Pinpoint the cell where the given text exists, returning its [X, Y] midpoint coordinate. 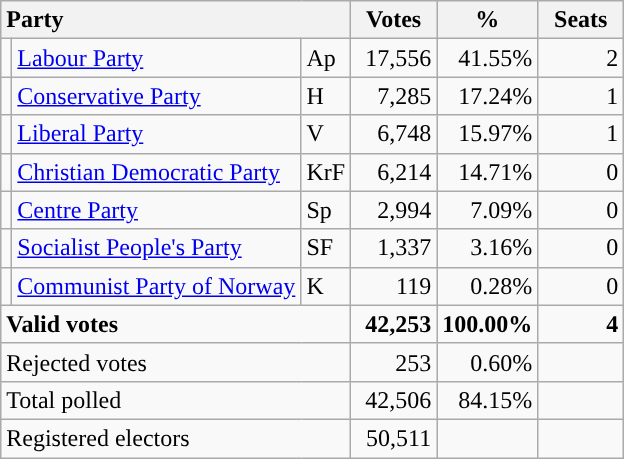
KrF [326, 172]
Ap [326, 58]
% [488, 20]
6,214 [394, 172]
42,253 [394, 324]
H [326, 96]
84.15% [488, 400]
7,285 [394, 96]
14.71% [488, 172]
1,337 [394, 248]
50,511 [394, 438]
V [326, 134]
Rejected votes [176, 362]
Seats [581, 20]
17.24% [488, 96]
Party [176, 20]
Communist Party of Norway [156, 286]
253 [394, 362]
SF [326, 248]
3.16% [488, 248]
100.00% [488, 324]
Votes [394, 20]
119 [394, 286]
42,506 [394, 400]
Christian Democratic Party [156, 172]
2,994 [394, 210]
K [326, 286]
Socialist People's Party [156, 248]
Liberal Party [156, 134]
17,556 [394, 58]
15.97% [488, 134]
Conservative Party [156, 96]
Registered electors [176, 438]
Labour Party [156, 58]
41.55% [488, 58]
Total polled [176, 400]
Valid votes [176, 324]
7.09% [488, 210]
Sp [326, 210]
0.28% [488, 286]
Centre Party [156, 210]
6,748 [394, 134]
4 [581, 324]
2 [581, 58]
0.60% [488, 362]
